Capture the cell that displays the provided text and extract its (X, Y) central coordinate. 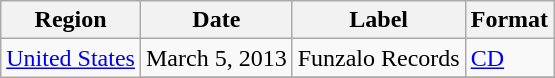
March 5, 2013 (216, 58)
Label (378, 20)
CD (509, 58)
Funzalo Records (378, 58)
Format (509, 20)
Date (216, 20)
Region (71, 20)
United States (71, 58)
